Search for the cell housing the specified text and yield its (X, Y) center coordinate. 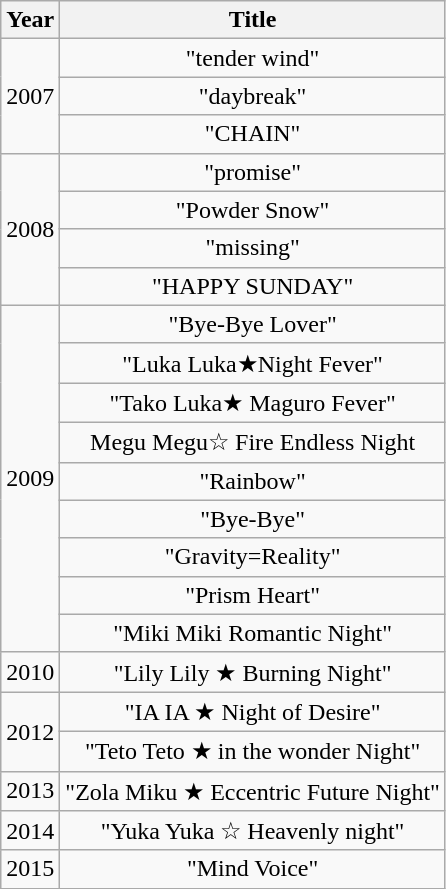
"Powder Snow" (253, 210)
"tender wind" (253, 58)
"Zola Miku ★ Eccentric Future Night" (253, 791)
"Rainbow" (253, 481)
"IA IA ★ Night of Desire" (253, 712)
"Tako Luka★ Maguro Fever" (253, 403)
"Yuka Yuka ☆ Heavenly night" (253, 831)
Megu Megu☆ Fire Endless Night (253, 442)
2014 (30, 831)
2008 (30, 229)
2010 (30, 672)
2013 (30, 791)
"daybreak" (253, 96)
2012 (30, 732)
"CHAIN" (253, 134)
"Lily Lily ★ Burning Night" (253, 672)
"Prism Heart" (253, 595)
"promise" (253, 172)
Year (30, 20)
"Bye-Bye Lover" (253, 324)
2009 (30, 478)
"Bye-Bye" (253, 519)
"Miki Miki Romantic Night" (253, 633)
Title (253, 20)
"Luka Luka★Night Fever" (253, 363)
"missing" (253, 248)
"HAPPY SUNDAY" (253, 286)
"Teto Teto ★ in the wonder Night" (253, 751)
2015 (30, 869)
"Gravity=Reality" (253, 557)
2007 (30, 96)
"Mind Voice" (253, 869)
